Search for the cell housing the specified text and yield its [x, y] center coordinate. 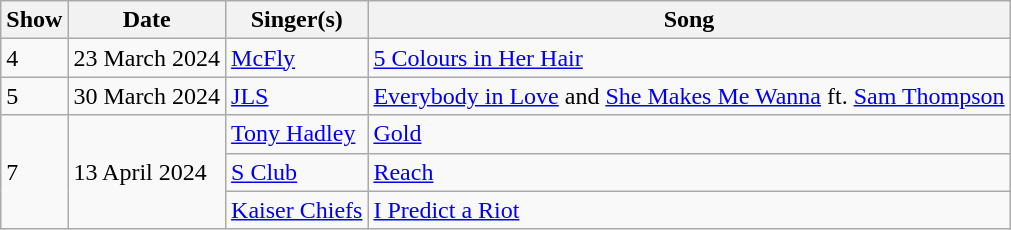
JLS [297, 96]
4 [34, 58]
S Club [297, 172]
McFly [297, 58]
Show [34, 20]
7 [34, 172]
Kaiser Chiefs [297, 210]
I Predict a Riot [689, 210]
23 March 2024 [147, 58]
5 Colours in Her Hair [689, 58]
Reach [689, 172]
Tony Hadley [297, 134]
Singer(s) [297, 20]
30 March 2024 [147, 96]
5 [34, 96]
Everybody in Love and She Makes Me Wanna ft. Sam Thompson [689, 96]
13 April 2024 [147, 172]
Date [147, 20]
Song [689, 20]
Gold [689, 134]
